Return [X, Y] of the center of cell containing provided text 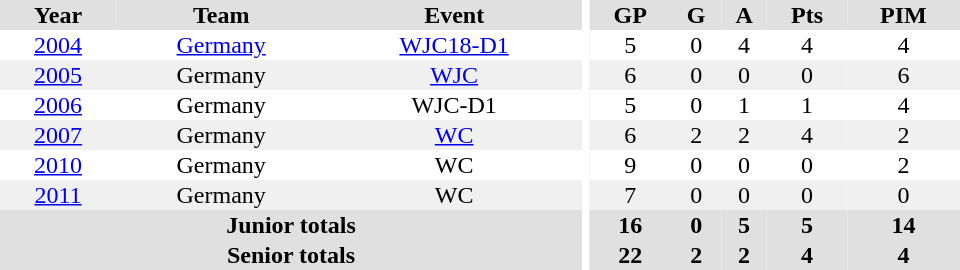
Event [454, 15]
2005 [58, 75]
Senior totals [291, 255]
G [696, 15]
A [744, 15]
16 [630, 225]
Year [58, 15]
2010 [58, 165]
WJC18-D1 [454, 45]
WJC [454, 75]
9 [630, 165]
2006 [58, 105]
WJC-D1 [454, 105]
14 [904, 225]
22 [630, 255]
Team [221, 15]
2011 [58, 195]
7 [630, 195]
PIM [904, 15]
Junior totals [291, 225]
2004 [58, 45]
Pts [807, 15]
2007 [58, 135]
GP [630, 15]
